Detect which cell encompasses the target text, then output its [X, Y] center coordinate. 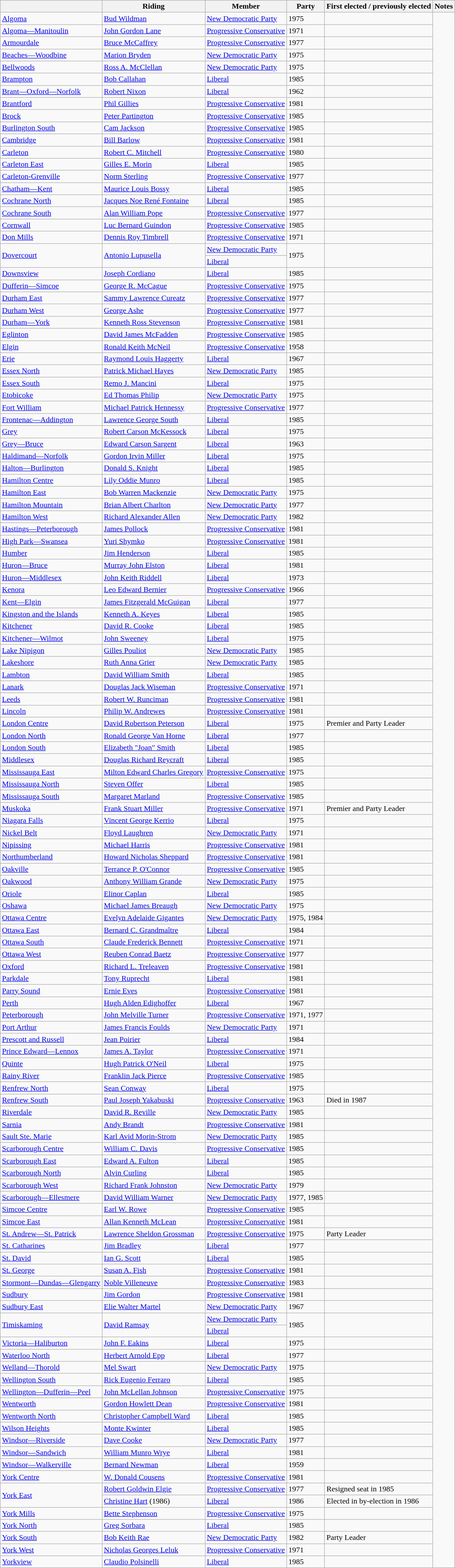
Peter Partington [154, 116]
Mel Swart [154, 1367]
St. George [51, 1270]
Phil Gillies [154, 103]
James Francis Foulds [154, 1027]
Bellwoods [51, 67]
Tony Ruprecht [154, 979]
Wentworth North [51, 1416]
Bruce McCaffrey [154, 43]
Dovercourt [51, 255]
Claude Frederick Bennett [154, 942]
Noble Villeneuve [154, 1282]
Ross A. McClellan [154, 67]
Durham East [51, 298]
Richard Alexander Allen [154, 517]
Elected in by-election in 1986 [379, 1501]
Edward Carson Sargent [154, 444]
Riverdale [51, 1112]
Cochrane North [51, 201]
Kitchener—Wilmot [51, 638]
John Keith Riddell [154, 578]
Earl W. Rowe [154, 1209]
Cam Jackson [154, 128]
Alan William Pope [154, 213]
Douglas Jack Wiseman [154, 687]
1959 [306, 1465]
Timiskaming [51, 1325]
Elgin [51, 346]
Dufferin—Simcoe [51, 286]
Victoria—Haliburton [51, 1343]
Niagara Falls [51, 821]
Bernard Newman [154, 1465]
1975, 1984 [306, 918]
Port Arthur [51, 1027]
David James McFadden [154, 334]
George Ashe [154, 310]
Halton—Burlington [51, 468]
Cambridge [51, 140]
Andy Brandt [154, 1124]
Northumberland [51, 857]
Robert Goldwin Elgie [154, 1489]
Brian Albert Charlton [154, 504]
Norm Sterling [154, 177]
Douglas Richard Reycraft [154, 760]
1973 [306, 578]
Patrick Michael Hayes [154, 371]
Michael Harris [154, 845]
Herbert Arnold Epp [154, 1355]
Floyd Laughren [154, 833]
Armourdale [51, 43]
Ottawa West [51, 954]
Scarborough Centre [51, 1149]
Bernard C. Grandmaître [154, 930]
York West [51, 1550]
Terrance P. O'Connor [154, 869]
William C. Davis [154, 1149]
Muskoka [51, 808]
Parry Sound [51, 991]
Oxford [51, 966]
Gilles Pouliot [154, 650]
1971, 1977 [306, 1015]
James A. Taylor [154, 1051]
Christine Hart (1986) [154, 1501]
Christopher Campbell Ward [154, 1416]
David R. Cooke [154, 626]
John Melville Turner [154, 1015]
Ronald George Van Horne [154, 735]
Fort William [51, 407]
Susan A. Fish [154, 1270]
Mississauga East [51, 772]
Wellington—Dufferin—Peel [51, 1392]
Sean Conway [154, 1088]
Algoma—Manitoulin [51, 31]
David William Smith [154, 675]
Resigned seat in 1985 [379, 1489]
Ottawa South [51, 942]
Milton Edward Charles Gregory [154, 772]
Lanark [51, 687]
Robert Carson McKessock [154, 432]
1983 [306, 1282]
St. Catharines [51, 1246]
Bill Barlow [154, 140]
Scarborough—Ellesmere [51, 1197]
Cochrane South [51, 213]
Oakville [51, 869]
Reuben Conrad Baetz [154, 954]
Wellington South [51, 1380]
1986 [306, 1501]
Howard Nicholas Sheppard [154, 857]
Kent—Elgin [51, 602]
Jim Gordon [154, 1294]
Robert C. Mitchell [154, 152]
Party [306, 6]
Windsor—Sandwich [51, 1452]
Yorkview [51, 1562]
John Sweeney [154, 638]
1966 [306, 590]
Rainy River [51, 1076]
Gordon Irvin Miller [154, 456]
Waterloo North [51, 1355]
Bud Wildman [154, 19]
Bob Keith Rae [154, 1538]
Hugh Patrick O'Neil [154, 1064]
Lambton [51, 675]
1962 [306, 91]
Edward A. Fulton [154, 1161]
Brant—Oxford—Norfolk [51, 91]
George R. McCague [154, 286]
Dave Cooke [154, 1440]
Paul Joseph Yakabuski [154, 1100]
John F. Eakins [154, 1343]
Ian G. Scott [154, 1258]
Joseph Cordiano [154, 274]
Ruth Anna Grier [154, 663]
James Fitzgerald McGuigan [154, 602]
Marion Bryden [154, 55]
York Mills [51, 1513]
Quinte [51, 1064]
Simcoe Centre [51, 1209]
Michael Patrick Hennessy [154, 407]
James Pollock [154, 529]
Middlesex [51, 760]
Beaches—Woodbine [51, 55]
Carleton-Grenville [51, 177]
Bob Callahan [154, 79]
Perth [51, 1003]
Kenneth A. Keyes [154, 614]
Oshawa [51, 905]
Mississauga South [51, 796]
Elinor Caplan [154, 893]
Monte Kwinter [154, 1428]
Died in 1987 [379, 1100]
Franklin Jack Pierce [154, 1076]
William Munro Wrye [154, 1452]
Stormont—Dundas—Glengarry [51, 1282]
Renfrew North [51, 1088]
Scarborough North [51, 1173]
Mississauga North [51, 784]
Lake Nipigon [51, 650]
Lawrence Sheldon Grossman [154, 1234]
St. David [51, 1258]
Ernie Eves [154, 991]
1958 [306, 346]
Prescott and Russell [51, 1039]
Huron—Bruce [51, 565]
Gilles E. Morin [154, 164]
Simcoe East [51, 1222]
Murray John Elston [154, 565]
Anthony William Grande [154, 881]
Sarnia [51, 1124]
Elizabeth "Joan" Smith [154, 748]
Leo Edward Bernier [154, 590]
Elie Walter Martel [154, 1307]
Hamilton Centre [51, 480]
Lakeshore [51, 663]
David William Warner [154, 1197]
David Ramsay [154, 1325]
York North [51, 1526]
Essex South [51, 383]
York South [51, 1538]
Etobicoke [51, 395]
Donald S. Knight [154, 468]
Downsview [51, 274]
Ronald Keith McNeil [154, 346]
High Park—Swansea [51, 541]
Ed Thomas Philip [154, 395]
Nicholas Georges Leluk [154, 1550]
Nickel Belt [51, 833]
Riding [154, 6]
Kingston and the Islands [51, 614]
York East [51, 1495]
Welland—Thorold [51, 1367]
Sudbury East [51, 1307]
Kenora [51, 590]
Lincoln [51, 711]
Margaret Marland [154, 796]
Notes [444, 6]
Kenneth Ross Stevenson [154, 322]
Hamilton East [51, 492]
Leeds [51, 699]
Renfrew South [51, 1100]
York Centre [51, 1477]
Jean Poirier [154, 1039]
Eglinton [51, 334]
Haldimand—Norfolk [51, 456]
Yuri Shymko [154, 541]
Scarborough West [51, 1185]
Karl Avid Morin-Strom [154, 1137]
Dennis Roy Timbrell [154, 237]
Antonio Lupusella [154, 255]
Jim Henderson [154, 553]
Bob Warren Mackenzie [154, 492]
Allan Kenneth McLean [154, 1222]
Windsor—Walkerville [51, 1465]
Vincent George Kerrio [154, 821]
Sudbury [51, 1294]
Rick Eugenio Ferraro [154, 1380]
Wilson Heights [51, 1428]
Peterborough [51, 1015]
Robert Nixon [154, 91]
Michael James Breaugh [154, 905]
Parkdale [51, 979]
First elected / previously elected [379, 6]
1979 [306, 1185]
Maurice Louis Bossy [154, 189]
Claudio Polsinelli [154, 1562]
Durham—York [51, 322]
Member [246, 6]
Jacques Noe René Fontaine [154, 201]
London North [51, 735]
Sault Ste. Marie [51, 1137]
Chatham—Kent [51, 189]
Alvin Curling [154, 1173]
1977, 1985 [306, 1197]
Nipissing [51, 845]
Oriole [51, 893]
Hastings—Peterborough [51, 529]
W. Donald Cousens [154, 1477]
Philip W. Andrewes [154, 711]
Sammy Lawrence Cureatz [154, 298]
London Centre [51, 723]
Lawrence George South [154, 420]
Wentworth [51, 1404]
Jim Bradley [154, 1246]
Gordon Howlett Dean [154, 1404]
Richard L. Treleaven [154, 966]
Erie [51, 359]
Evelyn Adelaide Gigantes [154, 918]
Richard Frank Johnston [154, 1185]
Windsor—Riverside [51, 1440]
Ottawa Centre [51, 918]
Hamilton West [51, 517]
Remo J. Mancini [154, 383]
Scarborough East [51, 1161]
John Gordon Lane [154, 31]
Hamilton Mountain [51, 504]
Steven Offer [154, 784]
Frank Stuart Miller [154, 808]
Bette Stephenson [154, 1513]
Burlington South [51, 128]
1980 [306, 152]
Humber [51, 553]
Lily Oddie Munro [154, 480]
Durham West [51, 310]
Ottawa East [51, 930]
Oakwood [51, 881]
Cornwall [51, 225]
Frontenac—Addington [51, 420]
Essex North [51, 371]
Luc Bernard Guindon [154, 225]
Algoma [51, 19]
London South [51, 748]
David R. Reville [154, 1112]
Robert W. Runciman [154, 699]
Kitchener [51, 626]
Greg Sorbara [154, 1526]
Raymond Louis Haggerty [154, 359]
Don Mills [51, 237]
David Robertson Peterson [154, 723]
St. Andrew—St. Patrick [51, 1234]
John McLellan Johnson [154, 1392]
Carleton East [51, 164]
Prince Edward—Lennox [51, 1051]
Huron—Middlesex [51, 578]
Hugh Alden Edighoffer [154, 1003]
Carleton [51, 152]
Brantford [51, 103]
Grey—Bruce [51, 444]
Grey [51, 432]
Brampton [51, 79]
Brock [51, 116]
